For the text-containing cell, return its midpoint in [x, y] coordinate format. 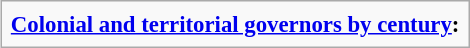
Colonial and territorial governors by century: [235, 24]
